Determine the (X, Y) coordinate at the center of the cell enclosing the given text.  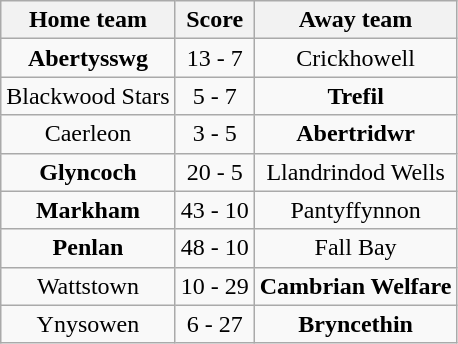
Trefil (356, 96)
Score (214, 20)
Blackwood Stars (88, 96)
Bryncethin (356, 324)
Glyncoch (88, 172)
Cambrian Welfare (356, 286)
Abertridwr (356, 134)
48 - 10 (214, 248)
Penlan (88, 248)
Abertysswg (88, 58)
3 - 5 (214, 134)
Fall Bay (356, 248)
Llandrindod Wells (356, 172)
Pantyffynnon (356, 210)
Away team (356, 20)
Crickhowell (356, 58)
43 - 10 (214, 210)
10 - 29 (214, 286)
Wattstown (88, 286)
6 - 27 (214, 324)
Caerleon (88, 134)
Ynysowen (88, 324)
20 - 5 (214, 172)
13 - 7 (214, 58)
5 - 7 (214, 96)
Home team (88, 20)
Markham (88, 210)
